Locate the cell with the specified text and output its (x, y) center coordinate. 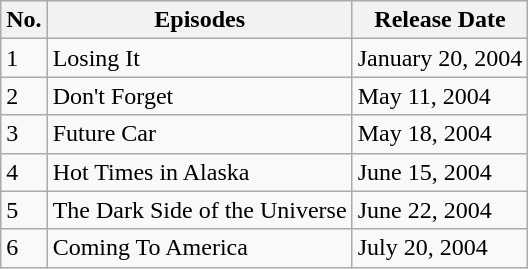
Release Date (440, 20)
6 (24, 248)
1 (24, 58)
3 (24, 134)
Coming To America (200, 248)
Future Car (200, 134)
The Dark Side of the Universe (200, 210)
No. (24, 20)
Don't Forget (200, 96)
June 15, 2004 (440, 172)
5 (24, 210)
July 20, 2004 (440, 248)
May 18, 2004 (440, 134)
4 (24, 172)
June 22, 2004 (440, 210)
2 (24, 96)
Episodes (200, 20)
January 20, 2004 (440, 58)
Hot Times in Alaska (200, 172)
May 11, 2004 (440, 96)
Losing It (200, 58)
